Scan for the cell matching the given text and deliver its [x, y] coordinate at center. 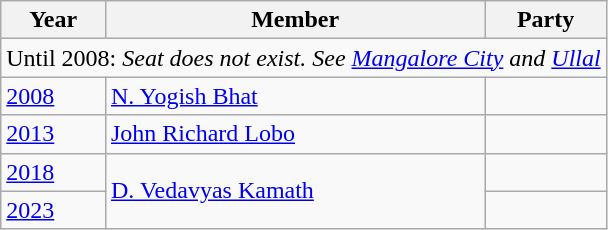
Party [546, 20]
John Richard Lobo [294, 134]
2008 [54, 96]
N. Yogish Bhat [294, 96]
2023 [54, 210]
2013 [54, 134]
D. Vedavyas Kamath [294, 191]
2018 [54, 172]
Year [54, 20]
Until 2008: Seat does not exist. See Mangalore City and Ullal [304, 58]
Member [294, 20]
